Locate the cell with the specified text and output its (x, y) center coordinate. 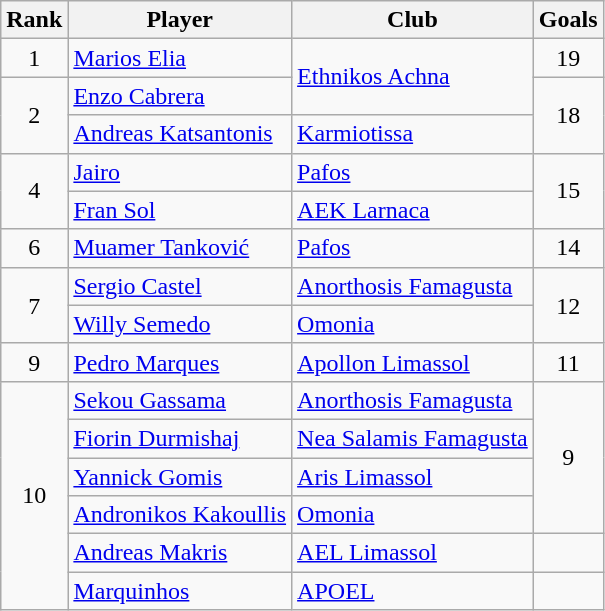
Marios Elia (180, 58)
Andronikos Kakoullis (180, 515)
Apollon Limassol (413, 362)
1 (34, 58)
18 (568, 115)
APOEL (413, 591)
Jairo (180, 172)
Aris Limassol (413, 477)
Enzo Cabrera (180, 96)
Sekou Gassama (180, 400)
AEK Larnaca (413, 210)
10 (34, 495)
Player (180, 20)
AEL Limassol (413, 553)
Andreas Makris (180, 553)
Willy Semedo (180, 324)
11 (568, 362)
Fran Sol (180, 210)
2 (34, 115)
4 (34, 191)
6 (34, 248)
Yannick Gomis (180, 477)
Rank (34, 20)
Fiorin Durmishaj (180, 438)
Goals (568, 20)
Sergio Castel (180, 286)
Pedro Marques (180, 362)
14 (568, 248)
Club (413, 20)
19 (568, 58)
12 (568, 305)
Ethnikos Achna (413, 77)
Andreas Katsantonis (180, 134)
Karmiotissa (413, 134)
Marquinhos (180, 591)
Nea Salamis Famagusta (413, 438)
15 (568, 191)
7 (34, 305)
Muamer Tanković (180, 248)
